Search for the cell housing the specified text and yield its (X, Y) center coordinate. 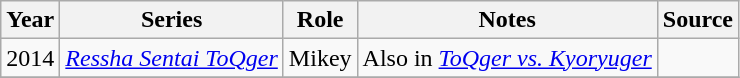
Also in ToQger vs. Kyoryuger (507, 58)
Source (698, 20)
Ressha Sentai ToQger (172, 58)
2014 (30, 58)
Series (172, 20)
Mikey (320, 58)
Year (30, 20)
Notes (507, 20)
Role (320, 20)
